Detect which cell encompasses the target text, then output its (x, y) center coordinate. 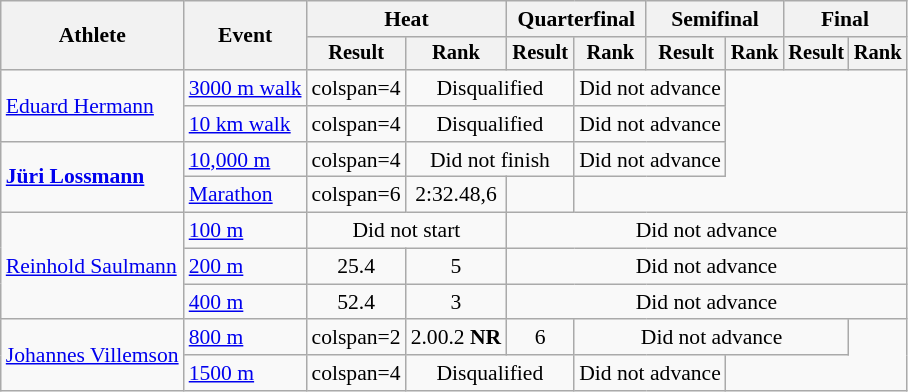
52.4 (356, 302)
2:32.48,6 (456, 195)
5 (456, 267)
Athlete (92, 36)
Heat (407, 19)
Marathon (246, 195)
colspan=6 (356, 195)
2.00.2 NR (456, 338)
Johannes Villemson (92, 356)
Did not finish (490, 160)
100 m (246, 231)
800 m (246, 338)
Reinhold Saulmann (92, 266)
10 km walk (246, 124)
Quarterfinal (576, 19)
3000 m walk (246, 88)
colspan=2 (356, 338)
Did not start (407, 231)
Jüri Lossmann (92, 178)
Semifinal (714, 19)
Eduard Hermann (92, 106)
1500 m (246, 373)
200 m (246, 267)
Final (844, 19)
Event (246, 36)
6 (540, 338)
25.4 (356, 267)
400 m (246, 302)
3 (456, 302)
10,000 m (246, 160)
